Locate the cell with the specified text and output its [X, Y] center coordinate. 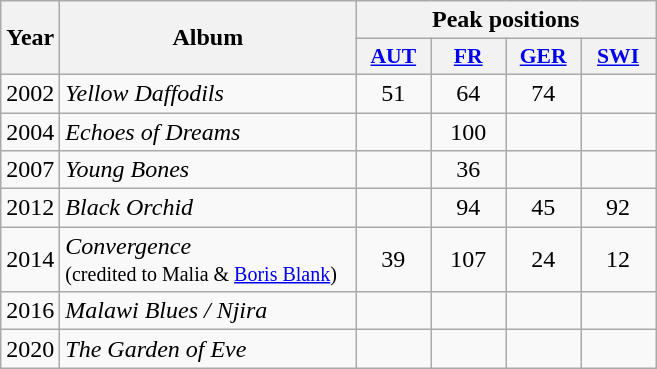
2020 [30, 349]
36 [468, 170]
64 [468, 93]
Peak positions [506, 20]
51 [394, 93]
2012 [30, 208]
24 [544, 260]
AUT [394, 57]
12 [618, 260]
2004 [30, 131]
Yellow Daffodils [208, 93]
2016 [30, 311]
SWI [618, 57]
Year [30, 38]
107 [468, 260]
94 [468, 208]
2007 [30, 170]
Malawi Blues / Njira [208, 311]
Convergence (credited to Malia & Boris Blank) [208, 260]
Black Orchid [208, 208]
Echoes of Dreams [208, 131]
100 [468, 131]
The Garden of Eve [208, 349]
FR [468, 57]
92 [618, 208]
39 [394, 260]
Album [208, 38]
2002 [30, 93]
45 [544, 208]
Young Bones [208, 170]
74 [544, 93]
GER [544, 57]
2014 [30, 260]
